Return (X, Y) of the center of cell containing provided text 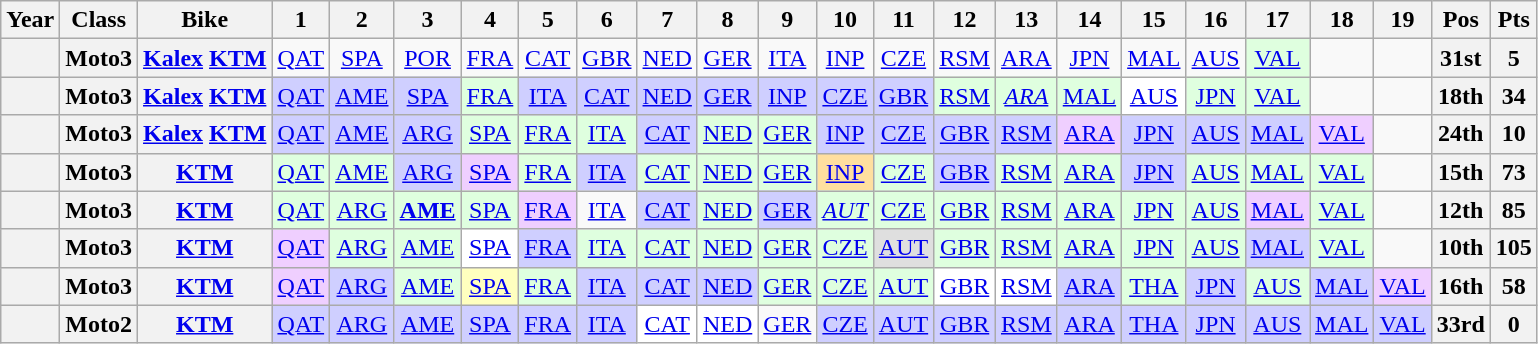
73 (1514, 172)
3 (428, 20)
17 (1277, 20)
18th (1460, 96)
Pts (1514, 20)
9 (788, 20)
4 (490, 20)
POR (428, 58)
Moto2 (99, 324)
85 (1514, 210)
34 (1514, 96)
105 (1514, 248)
19 (1402, 20)
13 (1026, 20)
Bike (205, 20)
Pos (1460, 20)
15 (1154, 20)
12 (965, 20)
Class (99, 20)
Year (30, 20)
18 (1342, 20)
16 (1216, 20)
33rd (1460, 324)
10th (1460, 248)
2 (362, 20)
58 (1514, 286)
1 (301, 20)
31st (1460, 58)
11 (903, 20)
12th (1460, 210)
15th (1460, 172)
16th (1460, 286)
8 (727, 20)
6 (607, 20)
14 (1089, 20)
0 (1514, 324)
7 (667, 20)
24th (1460, 134)
